Capture the cell that displays the provided text and extract its [x, y] central coordinate. 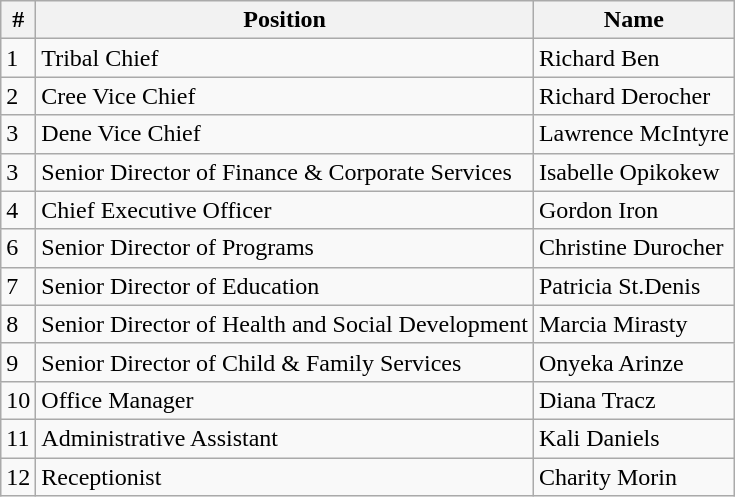
9 [18, 362]
Tribal Chief [285, 58]
10 [18, 400]
Isabelle Opikokew [634, 172]
Chief Executive Officer [285, 210]
Kali Daniels [634, 438]
2 [18, 96]
12 [18, 477]
Gordon Iron [634, 210]
6 [18, 248]
Cree Vice Chief [285, 96]
Marcia Mirasty [634, 324]
Diana Tracz [634, 400]
7 [18, 286]
Receptionist [285, 477]
11 [18, 438]
# [18, 20]
Lawrence McIntyre [634, 134]
Senior Director of Health and Social Development [285, 324]
Dene Vice Chief [285, 134]
Richard Ben [634, 58]
Christine Durocher [634, 248]
Senior Director of Finance & Corporate Services [285, 172]
Senior Director of Programs [285, 248]
Onyeka Arinze [634, 362]
Patricia St.Denis [634, 286]
4 [18, 210]
Senior Director of Education [285, 286]
Position [285, 20]
Richard Derocher [634, 96]
Charity Morin [634, 477]
Name [634, 20]
Office Manager [285, 400]
1 [18, 58]
Senior Director of Child & Family Services [285, 362]
8 [18, 324]
Administrative Assistant [285, 438]
